Return the (X, Y) coordinate for the center point of the cell that contains the specified text.  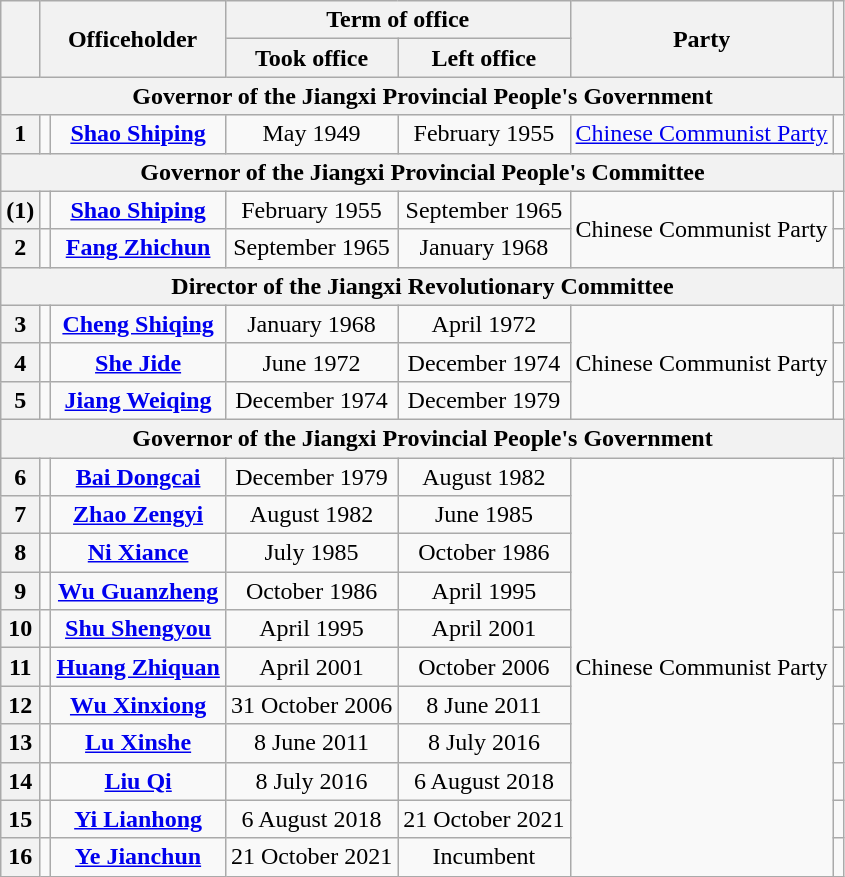
Incumbent (484, 857)
8 (20, 553)
Wu Xinxiong (138, 705)
She Jide (138, 362)
10 (20, 629)
October 2006 (484, 667)
Shu Shengyou (138, 629)
5 (20, 400)
Wu Guanzheng (138, 591)
16 (20, 857)
Ye Jianchun (138, 857)
Officeholder (133, 39)
Ni Xiance (138, 553)
4 (20, 362)
3 (20, 324)
31 October 2006 (311, 705)
June 1985 (484, 515)
June 1972 (311, 362)
July 1985 (311, 553)
9 (20, 591)
Term of office (398, 20)
7 (20, 515)
Party (702, 39)
Lu Xinshe (138, 743)
(1) (20, 210)
Took office (311, 58)
Bai Dongcai (138, 477)
13 (20, 743)
Director of the Jiangxi Revolutionary Committee (423, 286)
6 (20, 477)
Zhao Zengyi (138, 515)
15 (20, 819)
11 (20, 667)
Huang Zhiquan (138, 667)
Yi Lianhong (138, 819)
Liu Qi (138, 781)
April 1972 (484, 324)
Left office (484, 58)
14 (20, 781)
1 (20, 134)
Governor of the Jiangxi Provincial People's Committee (423, 172)
Jiang Weiqing (138, 400)
Cheng Shiqing (138, 324)
May 1949 (311, 134)
12 (20, 705)
Fang Zhichun (138, 248)
2 (20, 248)
